Provide the [X, Y] coordinate of the cell's center where the given text is located.  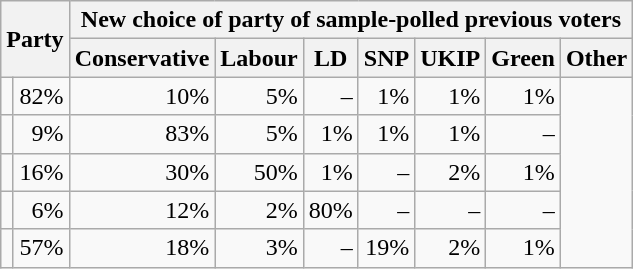
18% [142, 248]
New choice of party of sample-polled previous voters [351, 20]
SNP [386, 58]
12% [142, 210]
19% [386, 248]
10% [142, 96]
16% [40, 172]
Green [524, 58]
83% [142, 134]
57% [40, 248]
9% [40, 134]
82% [40, 96]
LD [330, 58]
3% [259, 248]
UKIP [450, 58]
6% [40, 210]
80% [330, 210]
Labour [259, 58]
50% [259, 172]
Conservative [142, 58]
30% [142, 172]
Party [35, 39]
Other [596, 58]
